From the cell containing the given text, extract its center point as [X, Y] coordinate. 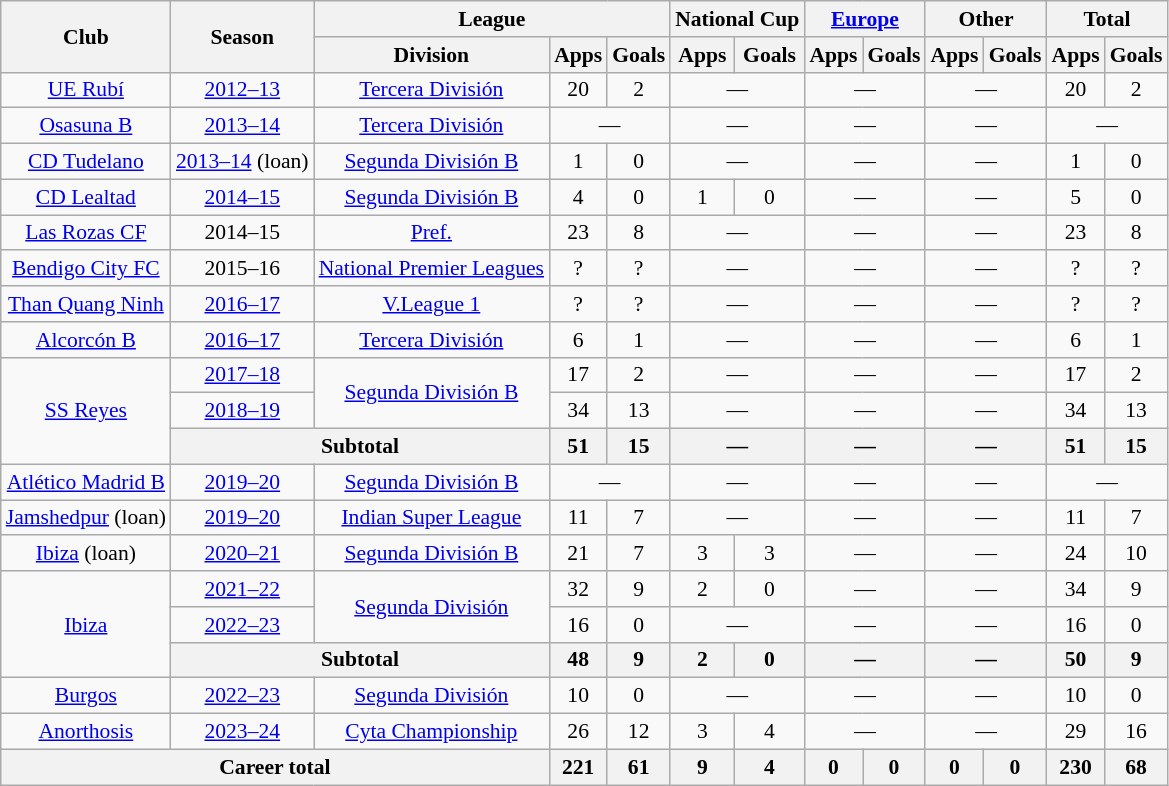
Season [242, 36]
Jamshedpur (loan) [86, 518]
National Cup [737, 19]
61 [638, 767]
SS Reyes [86, 410]
Other [986, 19]
Bendigo City FC [86, 269]
Division [432, 55]
Atlético Madrid B [86, 482]
Osasuna B [86, 126]
CD Tudelano [86, 162]
Pref. [432, 233]
50 [1075, 660]
32 [578, 589]
Ibiza (loan) [86, 554]
2023–24 [242, 732]
2020–21 [242, 554]
29 [1075, 732]
21 [578, 554]
24 [1075, 554]
221 [578, 767]
Las Rozas CF [86, 233]
48 [578, 660]
Cyta Championship [432, 732]
Indian Super League [432, 518]
12 [638, 732]
230 [1075, 767]
68 [1136, 767]
CD Lealtad [86, 197]
Europe [864, 19]
2017–18 [242, 375]
Career total [275, 767]
2021–22 [242, 589]
Club [86, 36]
2012–13 [242, 90]
Burgos [86, 696]
Total [1106, 19]
UE Rubí [86, 90]
2018–19 [242, 411]
Than Quang Ninh [86, 304]
Anorthosis [86, 732]
2015–16 [242, 269]
5 [1075, 197]
League [492, 19]
26 [578, 732]
Ibiza [86, 624]
V.League 1 [432, 304]
Alcorcón B [86, 340]
National Premier Leagues [432, 269]
2013–14 [242, 126]
2013–14 (loan) [242, 162]
